Detect which cell encompasses the target text, then output its [X, Y] center coordinate. 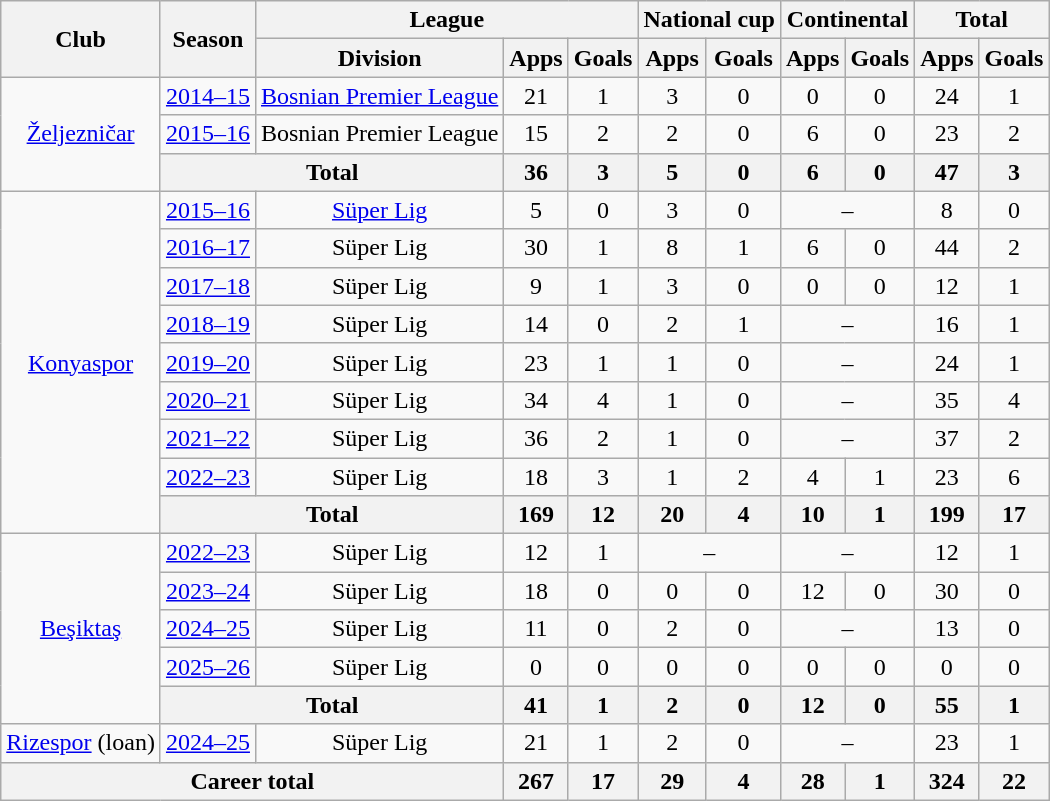
55 [947, 705]
2017–18 [208, 286]
2018–19 [208, 324]
35 [947, 400]
Beşiktaş [81, 629]
199 [947, 515]
Rizespor (loan) [81, 743]
National cup [709, 20]
Željezničar [81, 134]
Division [379, 58]
2019–20 [208, 362]
League [446, 20]
Club [81, 39]
16 [947, 324]
22 [1014, 781]
2021–22 [208, 438]
37 [947, 438]
Continental [847, 20]
44 [947, 248]
267 [536, 781]
2016–17 [208, 248]
Season [208, 39]
15 [536, 134]
28 [812, 781]
2023–24 [208, 591]
29 [672, 781]
2025–26 [208, 667]
14 [536, 324]
2014–15 [208, 96]
324 [947, 781]
13 [947, 629]
Konyaspor [81, 362]
34 [536, 400]
47 [947, 172]
10 [812, 515]
9 [536, 286]
41 [536, 705]
20 [672, 515]
Career total [252, 781]
11 [536, 629]
2020–21 [208, 400]
169 [536, 515]
